Determine the [x, y] coordinate at the center of the cell enclosing the given text.  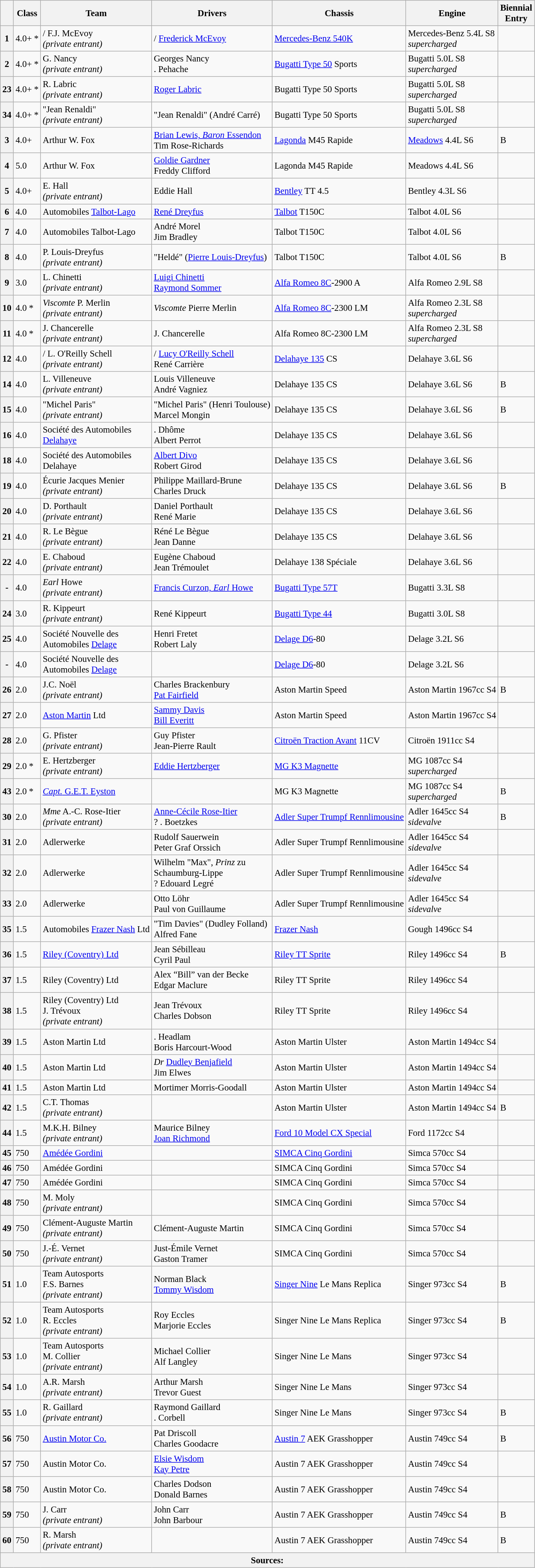
24 [7, 613]
Roy Eccles Marjorie Eccles [212, 1321]
Daniel Porthault René Marie [212, 511]
33 [7, 904]
A.R. Marsh(private entrant) [96, 1388]
J. Carr(private entrant) [96, 1514]
44 [7, 1133]
J. Chancerelle [212, 333]
49 [7, 1228]
45 [7, 1153]
John Carr John Barbour [212, 1514]
46 [7, 1168]
/ L. O'Reilly Schell(private entrant) [96, 359]
"Michel Paris" (Henri Toulouse) Marcel Mongin [212, 410]
Chassis [339, 13]
"Jean Renaldi" (André Carré) [212, 115]
Team [96, 13]
R. Le Bègue(private entrant) [96, 537]
René Kippeurt [212, 613]
Norman Black Tommy Wisdom [212, 1284]
16 [7, 435]
Albert Divo Robert Girod [212, 461]
Clément-Auguste Martin (private entrant) [96, 1228]
21 [7, 537]
Roger Labric [212, 90]
50 [7, 1254]
Luigi Chinetti Raymond Sommer [212, 282]
Goldie Gardner Freddy Clifford [212, 165]
. Headlam Boris Harcourt-Wood [212, 1042]
L. Villeneuve(private entrant) [96, 385]
Société des AutomobilesDelahaye [96, 461]
Georges Nancy . Pehache [212, 64]
10 [7, 308]
19 [7, 486]
Dr Dudley Benjafield Jim Elwes [212, 1067]
5 [7, 191]
"Tim Davies" (Dudley Folland) Alfred Fane [212, 929]
26 [7, 689]
Gough 1496cc S4 [452, 929]
25 [7, 639]
29 [7, 766]
43 [7, 791]
Bugatti 3.3L S8 [452, 588]
André Morel Jim Bradley [212, 232]
42 [7, 1107]
59 [7, 1514]
Class [27, 13]
E. Hall(private entrant) [96, 191]
22 [7, 563]
C.T. Thomas(private entrant) [96, 1107]
15 [7, 410]
54 [7, 1388]
"Michel Paris" (private entrant) [96, 410]
J. Chancerelle(private entrant) [96, 333]
Elsie Wisdom Kay Petre [212, 1464]
Henri Fretet Robert Laly [212, 639]
P. Louis-Dreyfus(private entrant) [96, 257]
27 [7, 715]
Otto Löhr Paul von Guillaume [212, 904]
Eddie Hertzberger [212, 766]
"Jean Renaldi"(private entrant) [96, 115]
Citroën 1911cc S4 [452, 741]
Engine [452, 13]
52 [7, 1321]
Frazer Nash [339, 929]
René Dreyfus [212, 212]
1 [7, 39]
Jean Sébilleau Cyril Paul [212, 955]
"Heldé" (Pierre Louis-Dreyfus) [212, 257]
Sammy Davis Bill Everitt [212, 715]
/ Lucy O'Reilly Schell René Carrière [212, 359]
Alex “Bill” van der Becke Edgar Maclure [212, 980]
Guy Pfister Jean-Pierre Rault [212, 741]
Anne-Cécile Rose-Itier ? . Boetzkes [212, 817]
Ford 10 Model CX Special [339, 1133]
31 [7, 842]
38 [7, 1011]
55 [7, 1413]
Viscomte Pierre Merlin [212, 308]
51 [7, 1284]
E. Chaboud(private entrant) [96, 563]
7 [7, 232]
Jean Trévoux Charles Dobson [212, 1011]
Alfa Romeo 8C-2900 A [339, 282]
Capt. G.E.T. Eyston [96, 791]
Team Autosports F.S. Barnes(private entrant) [96, 1284]
23 [7, 90]
/ F.J. McEvoy(private entrant) [96, 39]
41 [7, 1087]
Charles Dodson Donald Barnes [212, 1489]
L. Chinetti (private entrant) [96, 282]
36 [7, 955]
9 [7, 282]
Philippe Maillard-Brune Charles Druck [212, 486]
. Dhôme Albert Perrot [212, 435]
32 [7, 873]
11 [7, 333]
Mortimer Morris-Goodall [212, 1087]
/ Frederick McEvoy [212, 39]
Bugatti 3.0L S8 [452, 613]
Charles Brackenbury Pat Fairfield [212, 689]
Bugatti Type 44 [339, 613]
G. Pfister(private entrant) [96, 741]
Écurie Jacques Menier(private entrant) [96, 486]
30 [7, 817]
53 [7, 1356]
G. Nancy(private entrant) [96, 64]
4 [7, 165]
57 [7, 1464]
28 [7, 741]
Eddie Hall [212, 191]
Riley (Coventry) Ltd J. Trévoux(private entrant) [96, 1011]
R. Kippeurt(private entrant) [96, 613]
6 [7, 212]
48 [7, 1202]
Wilhelm "Max", Prinz zuSchaumburg-Lippe ? Edouard Legré [212, 873]
Sources: [267, 1560]
Delahaye 138 Spéciale [339, 563]
Bugatti Type 57T [339, 588]
M. Moly(private entrant) [96, 1202]
18 [7, 461]
Rudolf Sauerwein Peter Graf Orssich [212, 842]
Michael Collier Alf Langley [212, 1356]
Automobiles Frazer Nash Ltd [96, 929]
Just-Émile Vernet Gaston Tramer [212, 1254]
35 [7, 929]
Société des Automobiles Delahaye [96, 435]
Ford 1172cc S4 [452, 1133]
E. Hertzberger (private entrant) [96, 766]
58 [7, 1489]
14 [7, 385]
D. Porthault(private entrant) [96, 511]
34 [7, 115]
Viscomte P. Merlin(private entrant) [96, 308]
Team Autosports R. Eccles(private entrant) [96, 1321]
J.C. Noël(private entrant) [96, 689]
Bentley TT 4.5 [339, 191]
20 [7, 511]
Raymond Gaillard . Corbell [212, 1413]
Brian Lewis, Baron Essendon Tim Rose-Richards [212, 140]
56 [7, 1438]
Arthur Marsh Trevor Guest [212, 1388]
Citroën Traction Avant 11CV [339, 741]
Francis Curzon, Earl Howe [212, 588]
8 [7, 257]
2 [7, 64]
Earl Howe(private entrant) [96, 588]
5.0 [27, 165]
40 [7, 1067]
Mme A.-C. Rose-Itier(private entrant) [96, 817]
R. Gaillard(private entrant) [96, 1413]
Maurice Bilney Joan Richmond [212, 1133]
12 [7, 359]
Eugène Chaboud Jean Trémoulet [212, 563]
R. Marsh(private entrant) [96, 1540]
Bentley 4.3L S6 [452, 191]
BiennialEntry [516, 13]
37 [7, 980]
M.K.H. Bilney(private entrant) [96, 1133]
39 [7, 1042]
3 [7, 140]
J.-É. Vernet(private entrant) [96, 1254]
Team Autosports M. Collier(private entrant) [96, 1356]
Pat Driscoll Charles Goodacre [212, 1438]
Mercedes-Benz 5.4L S8supercharged [452, 39]
Alfa Romeo 2.9L S8 [452, 282]
60 [7, 1540]
Réné Le Bègue Jean Danne [212, 537]
Louis Villeneuve André Vagniez [212, 385]
47 [7, 1183]
Mercedes-Benz 540K [339, 39]
Clément-Auguste Martin [212, 1228]
Drivers [212, 13]
R. Labric(private entrant) [96, 90]
